Detect which cell encompasses the target text, then output its [x, y] center coordinate. 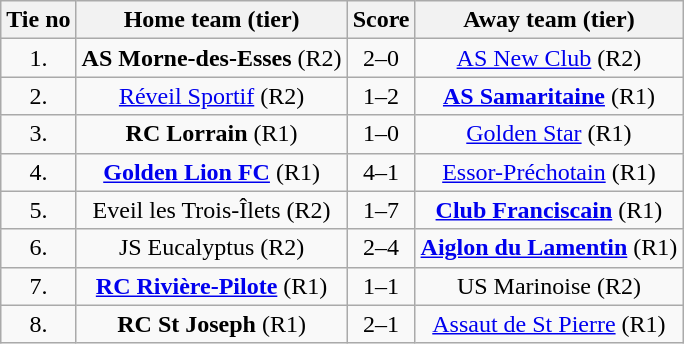
Aiglon du Lamentin (R1) [549, 248]
2–4 [381, 248]
7. [38, 286]
Golden Lion FC (R1) [212, 172]
Golden Star (R1) [549, 134]
Réveil Sportif (R2) [212, 96]
5. [38, 210]
Eveil les Trois-Îlets (R2) [212, 210]
RC Lorrain (R1) [212, 134]
1–1 [381, 286]
1–2 [381, 96]
4. [38, 172]
Home team (tier) [212, 20]
AS Morne-des-Esses (R2) [212, 58]
3. [38, 134]
AS New Club (R2) [549, 58]
1–0 [381, 134]
Score [381, 20]
Assaut de St Pierre (R1) [549, 324]
Club Franciscain (R1) [549, 210]
4–1 [381, 172]
2–0 [381, 58]
1. [38, 58]
JS Eucalyptus (R2) [212, 248]
1–7 [381, 210]
RC St Joseph (R1) [212, 324]
8. [38, 324]
6. [38, 248]
Essor-Préchotain (R1) [549, 172]
Away team (tier) [549, 20]
US Marinoise (R2) [549, 286]
Tie no [38, 20]
2. [38, 96]
RC Rivière-Pilote (R1) [212, 286]
2–1 [381, 324]
AS Samaritaine (R1) [549, 96]
